Locate the cell with the specified text and output its (x, y) center coordinate. 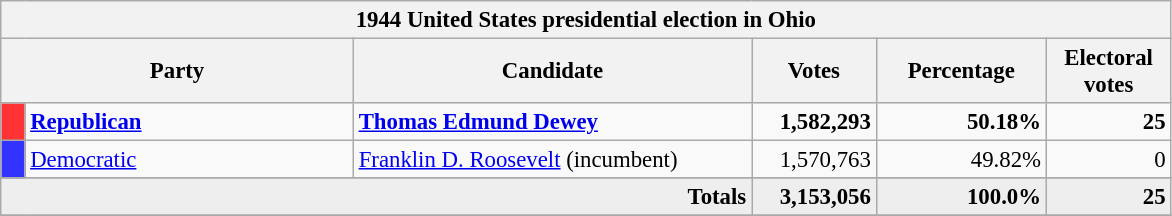
3,153,056 (814, 197)
Democratic (189, 160)
Percentage (961, 72)
1,582,293 (814, 122)
Totals (376, 197)
100.0% (961, 197)
49.82% (961, 160)
Republican (189, 122)
Votes (814, 72)
0 (1108, 160)
Electoral votes (1108, 72)
Candidate (552, 72)
1944 United States presidential election in Ohio (586, 20)
Party (178, 72)
1,570,763 (814, 160)
Thomas Edmund Dewey (552, 122)
Franklin D. Roosevelt (incumbent) (552, 160)
50.18% (961, 122)
